For the text-containing cell, return its midpoint in (X, Y) coordinate format. 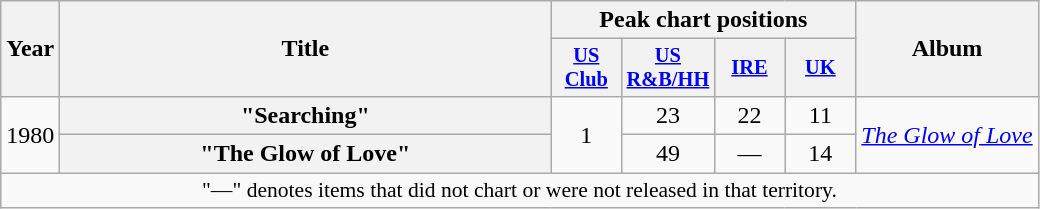
"Searching" (306, 115)
UK (820, 68)
"The Glow of Love" (306, 154)
Peak chart positions (704, 20)
23 (668, 115)
1 (586, 134)
22 (750, 115)
— (750, 154)
1980 (30, 134)
The Glow of Love (947, 134)
Title (306, 49)
Album (947, 49)
11 (820, 115)
Year (30, 49)
14 (820, 154)
49 (668, 154)
IRE (750, 68)
"—" denotes items that did not chart or were not released in that territory. (520, 191)
USClub (586, 68)
USR&B/HH (668, 68)
